Provide the (x, y) coordinate of the cell's center where the given text is located.  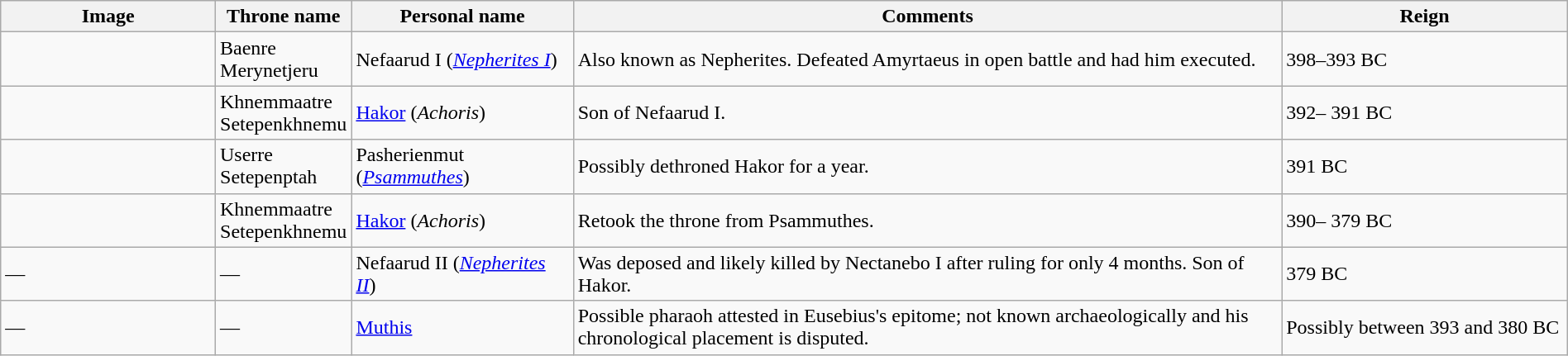
Possibly dethroned Hakor for a year. (928, 167)
379 BC (1425, 274)
392– 391 BC (1425, 112)
Nefaarud I (Nepherites I) (462, 59)
Reign (1425, 17)
Retook the throne from Psammuthes. (928, 220)
Userre Setepenptah (284, 167)
Personal name (462, 17)
Muthis (462, 327)
Possible pharaoh attested in Eusebius's epitome; not known archaeologically and his chronological placement is disputed. (928, 327)
Son of Nefaarud I. (928, 112)
Nefaarud II (Nepherites II) (462, 274)
Image (108, 17)
Pasherienmut (Psammuthes) (462, 167)
Comments (928, 17)
Possibly between 393 and 380 BC (1425, 327)
Baenre Merynetjeru (284, 59)
Also known as Nepherites. Defeated Amyrtaeus in open battle and had him executed. (928, 59)
Throne name (284, 17)
Was deposed and likely killed by Nectanebo I after ruling for only 4 months. Son of Hakor. (928, 274)
398–393 BC (1425, 59)
390– 379 BC (1425, 220)
391 BC (1425, 167)
